Capture the cell that displays the provided text and extract its (x, y) central coordinate. 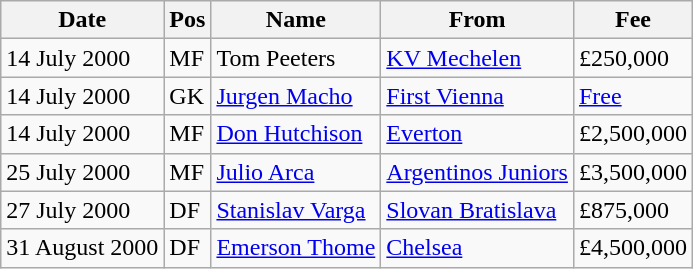
From (478, 20)
Chelsea (478, 248)
First Vienna (478, 96)
£3,500,000 (632, 172)
Free (632, 96)
Julio Arca (296, 172)
£4,500,000 (632, 248)
Jurgen Macho (296, 96)
Date (82, 20)
Slovan Bratislava (478, 210)
£2,500,000 (632, 134)
Don Hutchison (296, 134)
31 August 2000 (82, 248)
Everton (478, 134)
£250,000 (632, 58)
Fee (632, 20)
Tom Peeters (296, 58)
£875,000 (632, 210)
GK (188, 96)
27 July 2000 (82, 210)
KV Mechelen (478, 58)
Emerson Thome (296, 248)
Stanislav Varga (296, 210)
25 July 2000 (82, 172)
Name (296, 20)
Argentinos Juniors (478, 172)
Pos (188, 20)
